Identify which cell holds the provided text, then report its (x, y) central coordinate. 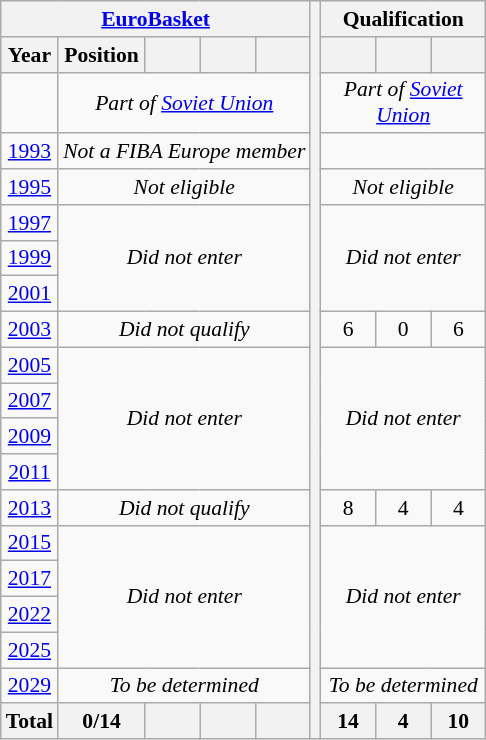
2013 (30, 508)
2025 (30, 650)
2011 (30, 472)
2005 (30, 365)
2001 (30, 294)
14 (348, 722)
Position (102, 55)
Total (30, 722)
1999 (30, 258)
2007 (30, 401)
2029 (30, 686)
Year (30, 55)
1995 (30, 187)
2017 (30, 579)
Not a FIBA Europe member (184, 152)
1997 (30, 223)
0/14 (102, 722)
0 (404, 330)
2022 (30, 615)
1993 (30, 152)
8 (348, 508)
Qualification (404, 19)
2003 (30, 330)
2009 (30, 437)
EuroBasket (156, 19)
2015 (30, 543)
10 (458, 722)
